Return (x, y) of the center of cell containing provided text 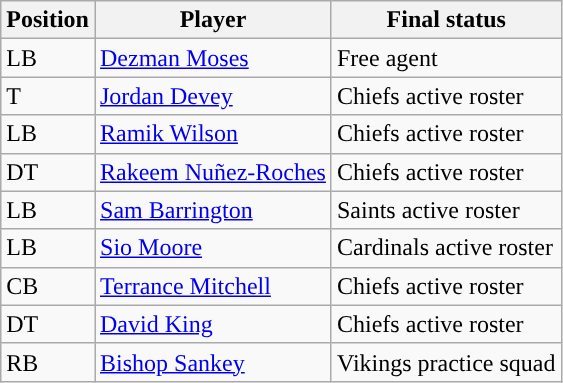
Sam Barrington (212, 210)
Bishop Sankey (212, 362)
T (48, 96)
CB (48, 286)
Free agent (446, 58)
Saints active roster (446, 210)
Vikings practice squad (446, 362)
Player (212, 20)
Terrance Mitchell (212, 286)
Ramik Wilson (212, 134)
Cardinals active roster (446, 248)
Position (48, 20)
Rakeem Nuñez-Roches (212, 172)
RB (48, 362)
Sio Moore (212, 248)
Final status (446, 20)
Dezman Moses (212, 58)
Jordan Devey (212, 96)
David King (212, 324)
